Search for the cell housing the specified text and yield its [x, y] center coordinate. 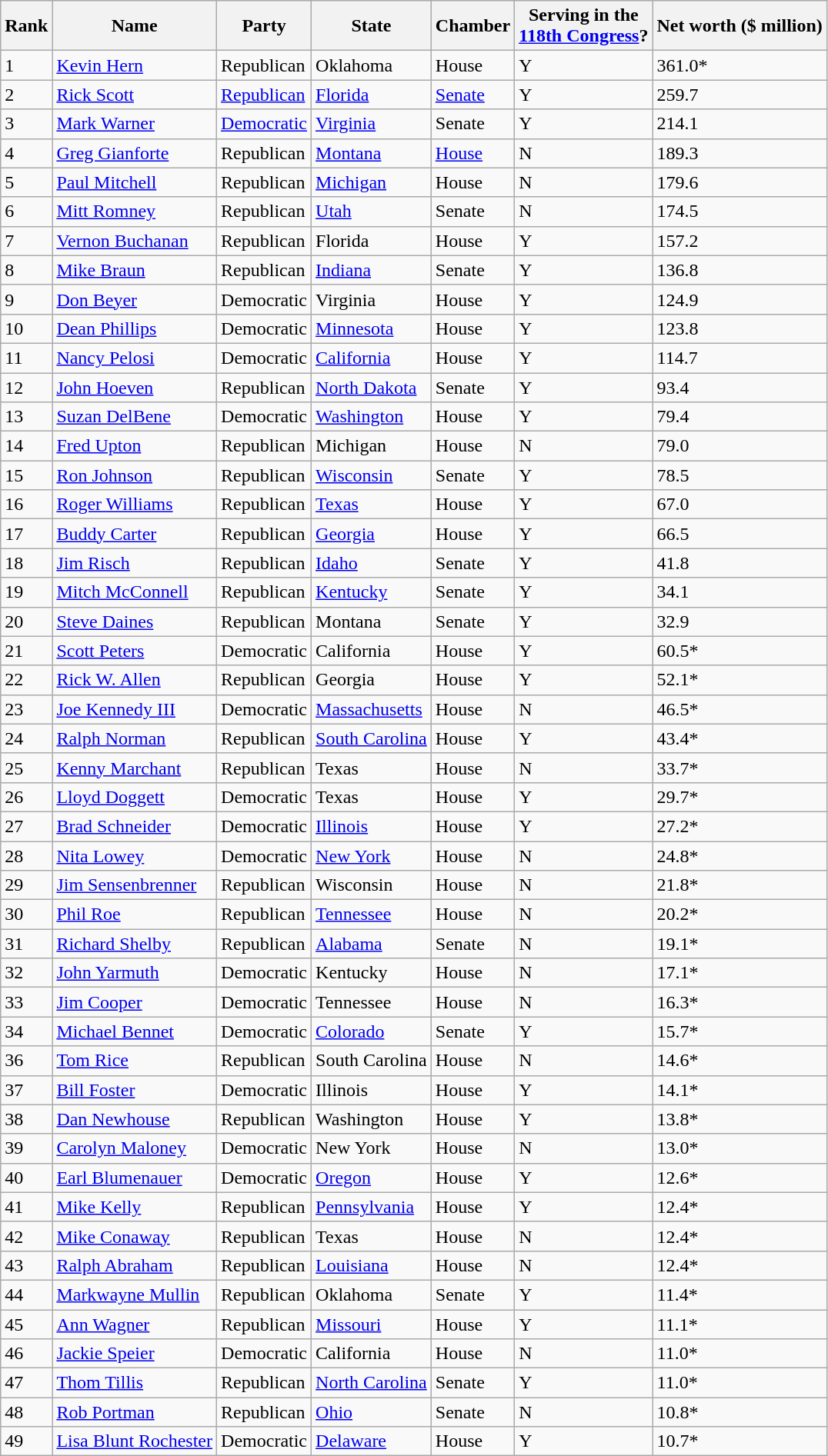
Kevin Hern [135, 65]
Thom Tillis [135, 1383]
Colorado [372, 1031]
214.1 [740, 124]
Ohio [372, 1412]
33 [26, 1002]
Paul Mitchell [135, 182]
67.0 [740, 505]
State [372, 26]
Louisiana [372, 1265]
Rank [26, 26]
Steve Daines [135, 621]
Massachusetts [372, 709]
33.7* [740, 768]
10.7* [740, 1441]
Jim Risch [135, 563]
37 [26, 1090]
39 [26, 1148]
Jackie Speier [135, 1354]
2 [26, 95]
Serving in the118th Congress? [583, 26]
45 [26, 1324]
Earl Blumenauer [135, 1178]
25 [26, 768]
19 [26, 592]
123.8 [740, 328]
46 [26, 1354]
136.8 [740, 270]
23 [26, 709]
Ralph Abraham [135, 1265]
8 [26, 270]
Name [135, 26]
157.2 [740, 241]
Mike Kelly [135, 1207]
49 [26, 1441]
11.4* [740, 1294]
79.0 [740, 446]
Lisa Blunt Rochester [135, 1441]
Buddy Carter [135, 534]
Mitt Romney [135, 212]
36 [26, 1061]
11.1* [740, 1324]
114.7 [740, 358]
44 [26, 1294]
Vernon Buchanan [135, 241]
Lloyd Doggett [135, 797]
43.4* [740, 738]
46.5* [740, 709]
66.5 [740, 534]
Dean Phillips [135, 328]
Michael Bennet [135, 1031]
93.4 [740, 387]
26 [26, 797]
Jim Sensenbrenner [135, 885]
North Carolina [372, 1383]
Alabama [372, 944]
38 [26, 1119]
Joe Kennedy III [135, 709]
Party [265, 26]
6 [26, 212]
13.8* [740, 1119]
Rick Scott [135, 95]
10.8* [740, 1412]
179.6 [740, 182]
11 [26, 358]
Minnesota [372, 328]
Ann Wagner [135, 1324]
Missouri [372, 1324]
3 [26, 124]
Indiana [372, 270]
Richard Shelby [135, 944]
Jim Cooper [135, 1002]
43 [26, 1265]
32 [26, 973]
Fred Upton [135, 446]
9 [26, 299]
27 [26, 826]
Delaware [372, 1441]
29 [26, 885]
North Dakota [372, 387]
4 [26, 153]
16.3* [740, 1002]
Tom Rice [135, 1061]
Chamber [472, 26]
361.0* [740, 65]
Roger Williams [135, 505]
Bill Foster [135, 1090]
41 [26, 1207]
48 [26, 1412]
27.2* [740, 826]
Suzan DelBene [135, 417]
Phil Roe [135, 915]
41.8 [740, 563]
Mitch McConnell [135, 592]
20 [26, 621]
17 [26, 534]
34 [26, 1031]
Brad Schneider [135, 826]
Scott Peters [135, 651]
30 [26, 915]
7 [26, 241]
15.7* [740, 1031]
Dan Newhouse [135, 1119]
21 [26, 651]
24 [26, 738]
124.9 [740, 299]
Greg Gianforte [135, 153]
22 [26, 680]
14.6* [740, 1061]
78.5 [740, 475]
Nita Lowey [135, 856]
Idaho [372, 563]
14.1* [740, 1090]
John Hoeven [135, 387]
Utah [372, 212]
Ron Johnson [135, 475]
Markwayne Mullin [135, 1294]
Nancy Pelosi [135, 358]
16 [26, 505]
189.3 [740, 153]
52.1* [740, 680]
15 [26, 475]
Carolyn Maloney [135, 1148]
Rick W. Allen [135, 680]
Mike Conaway [135, 1236]
Don Beyer [135, 299]
Oregon [372, 1178]
47 [26, 1383]
60.5* [740, 651]
Ralph Norman [135, 738]
34.1 [740, 592]
17.1* [740, 973]
John Yarmuth [135, 973]
28 [26, 856]
40 [26, 1178]
Kenny Marchant [135, 768]
Pennsylvania [372, 1207]
21.8* [740, 885]
Net worth ($ million) [740, 26]
79.4 [740, 417]
Rob Portman [135, 1412]
18 [26, 563]
19.1* [740, 944]
31 [26, 944]
29.7* [740, 797]
13.0* [740, 1148]
12 [26, 387]
259.7 [740, 95]
1 [26, 65]
32.9 [740, 621]
12.6* [740, 1178]
10 [26, 328]
20.2* [740, 915]
14 [26, 446]
13 [26, 417]
5 [26, 182]
Mike Braun [135, 270]
174.5 [740, 212]
42 [26, 1236]
Mark Warner [135, 124]
24.8* [740, 856]
